Return [X, Y] of the center of cell containing provided text 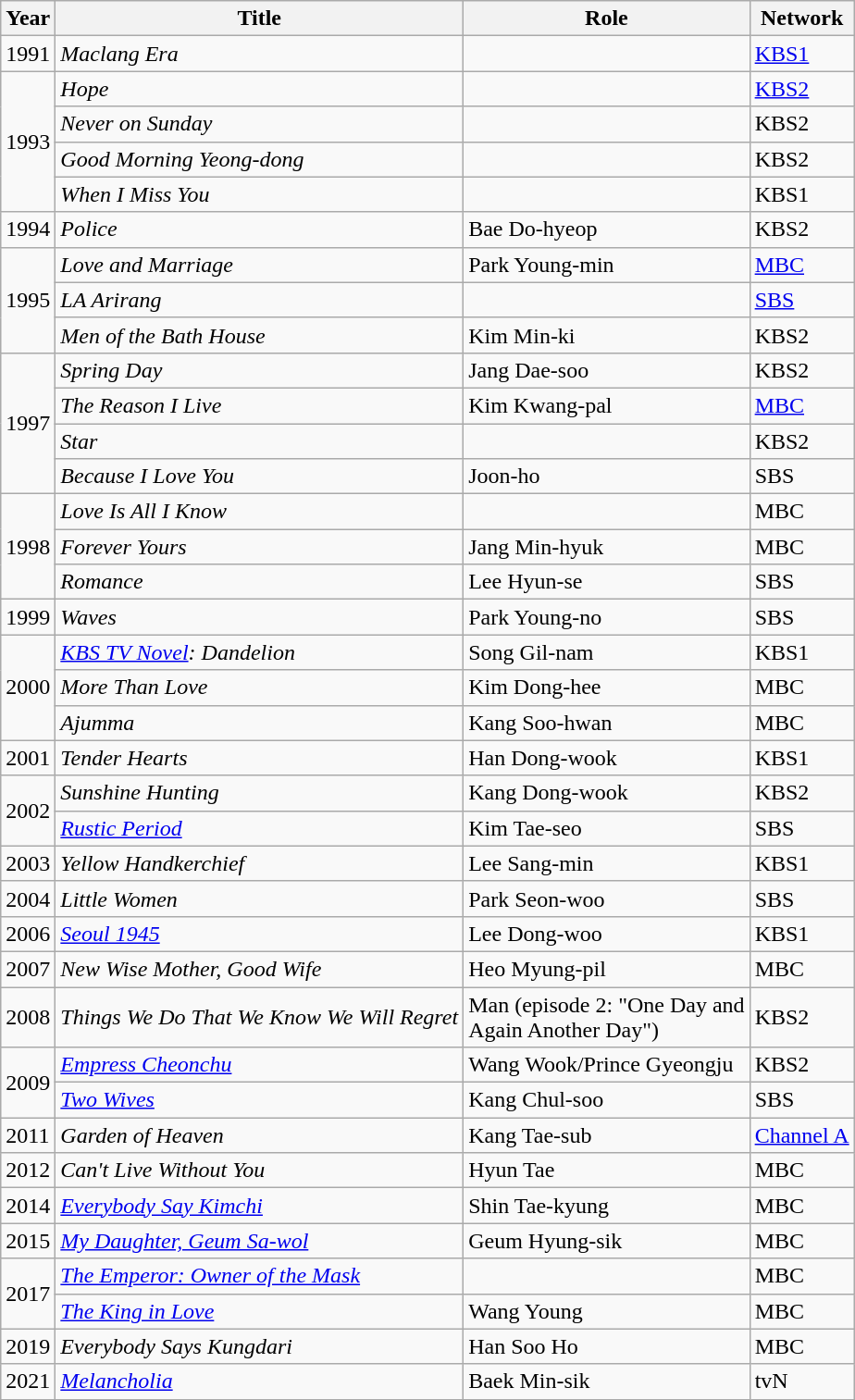
2012 [28, 1171]
Bae Do-hyeop [607, 229]
Because I Love You [259, 477]
2008 [28, 1016]
Everybody Says Kungdari [259, 1346]
Garden of Heaven [259, 1135]
1997 [28, 423]
Hope [259, 89]
Shin Tae-kyung [607, 1206]
Wang Young [607, 1311]
Kang Soo-hwan [607, 723]
Baek Min-sik [607, 1381]
Things We Do That We Know We Will Regret [259, 1016]
Lee Dong-woo [607, 934]
Title [259, 19]
Park Young-no [607, 617]
Year [28, 19]
Rustic Period [259, 828]
Joon-ho [607, 477]
Kang Dong-wook [607, 793]
2019 [28, 1346]
2007 [28, 969]
Kim Kwang-pal [607, 405]
Role [607, 19]
2021 [28, 1381]
Little Women [259, 898]
More Than Love [259, 688]
LA Arirang [259, 300]
Love and Marriage [259, 265]
Spring Day [259, 370]
Heo Myung-pil [607, 969]
2000 [28, 688]
Man (episode 2: "One Day and Again Another Day") [607, 1016]
Men of the Bath House [259, 335]
Two Wives [259, 1100]
Everybody Say Kimchi [259, 1206]
1994 [28, 229]
Lee Sang-min [607, 863]
Melancholia [259, 1381]
1998 [28, 547]
Kim Tae-seo [607, 828]
Love Is All I Know [259, 512]
2011 [28, 1135]
Waves [259, 617]
Romance [259, 582]
Wang Wook/Prince Gyeongju [607, 1065]
1991 [28, 54]
Good Morning Yeong-dong [259, 159]
2001 [28, 758]
2002 [28, 811]
Kang Chul-soo [607, 1100]
1993 [28, 142]
Lee Hyun-se [607, 582]
Seoul 1945 [259, 934]
2017 [28, 1294]
Tender Hearts [259, 758]
2004 [28, 898]
Park Seon-woo [607, 898]
Can't Live Without You [259, 1171]
The Emperor: Owner of the Mask [259, 1276]
New Wise Mother, Good Wife [259, 969]
Han Dong-wook [607, 758]
Maclang Era [259, 54]
tvN [801, 1381]
Han Soo Ho [607, 1346]
2003 [28, 863]
When I Miss You [259, 194]
Ajumma [259, 723]
Channel A [801, 1135]
Park Young-min [607, 265]
Police [259, 229]
2009 [28, 1083]
Geum Hyung-sik [607, 1241]
1999 [28, 617]
Song Gil-nam [607, 652]
2015 [28, 1241]
The King in Love [259, 1311]
1995 [28, 300]
Kim Dong-hee [607, 688]
Hyun Tae [607, 1171]
Never on Sunday [259, 124]
Yellow Handkerchief [259, 863]
Kang Tae-sub [607, 1135]
2006 [28, 934]
Jang Min-hyuk [607, 547]
Kim Min-ki [607, 335]
KBS TV Novel: Dandelion [259, 652]
Forever Yours [259, 547]
Star [259, 441]
2014 [28, 1206]
The Reason I Live [259, 405]
Sunshine Hunting [259, 793]
My Daughter, Geum Sa-wol [259, 1241]
Empress Cheonchu [259, 1065]
Jang Dae-soo [607, 370]
Network [801, 19]
